Find where the given text appears and provide that cell's center as (x, y) coordinate. 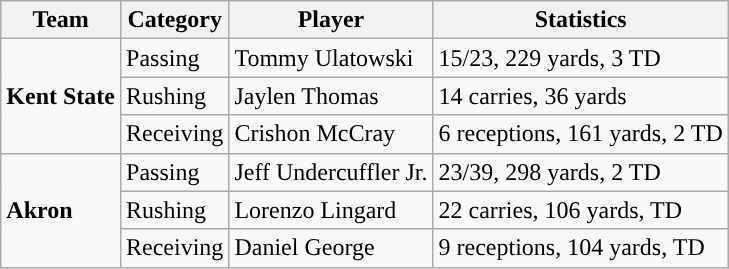
Jaylen Thomas (331, 96)
6 receptions, 161 yards, 2 TD (580, 134)
Team (61, 20)
Daniel George (331, 248)
Statistics (580, 20)
23/39, 298 yards, 2 TD (580, 172)
Tommy Ulatowski (331, 58)
15/23, 229 yards, 3 TD (580, 58)
14 carries, 36 yards (580, 96)
Jeff Undercuffler Jr. (331, 172)
Akron (61, 210)
Player (331, 20)
Lorenzo Lingard (331, 210)
22 carries, 106 yards, TD (580, 210)
Category (175, 20)
Crishon McCray (331, 134)
9 receptions, 104 yards, TD (580, 248)
Kent State (61, 96)
